Scan for the cell matching the given text and deliver its [X, Y] coordinate at center. 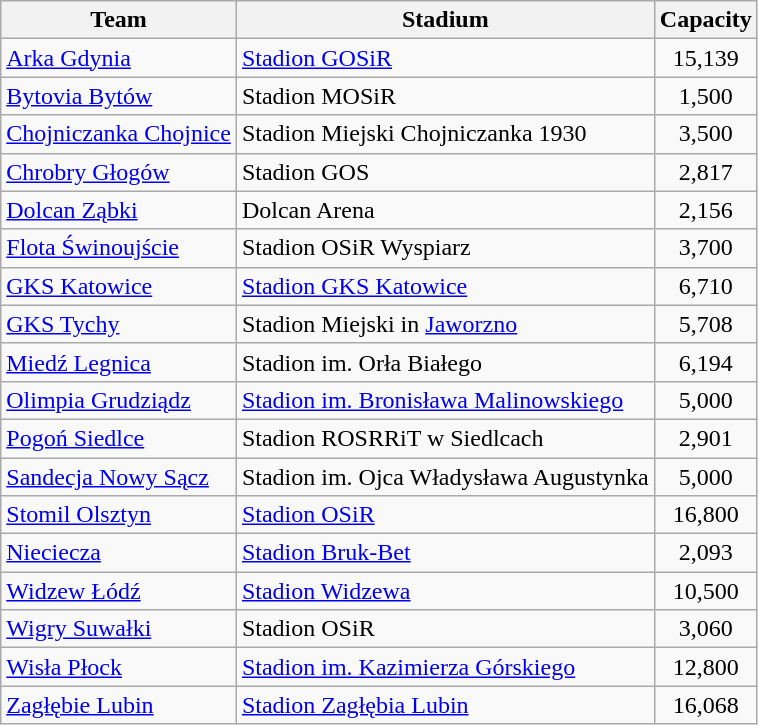
Sandecja Nowy Sącz [119, 477]
Dolcan Ząbki [119, 210]
3,060 [706, 629]
Widzew Łódź [119, 591]
Stadion GKS Katowice [445, 286]
GKS Tychy [119, 324]
Miedź Legnica [119, 362]
Wigry Suwałki [119, 629]
Stadion Zagłębia Lubin [445, 705]
16,800 [706, 515]
Stadion Miejski in Jaworzno [445, 324]
2,817 [706, 172]
Stadion OSiR Wyspiarz [445, 248]
Chrobry Głogów [119, 172]
2,093 [706, 553]
3,700 [706, 248]
Stadion GOS [445, 172]
Stadium [445, 20]
Olimpia Grudziądz [119, 400]
Nieciecza [119, 553]
Stadion Widzewa [445, 591]
Wisła Płock [119, 667]
15,139 [706, 58]
12,800 [706, 667]
Stadion im. Ojca Władysława Augustynka [445, 477]
Stomil Olsztyn [119, 515]
16,068 [706, 705]
Stadion im. Orła Białego [445, 362]
Stadion ROSRRiT w Siedlcach [445, 438]
Capacity [706, 20]
3,500 [706, 134]
Stadion im. Bronisława Malinowskiego [445, 400]
Arka Gdynia [119, 58]
Stadion GOSiR [445, 58]
6,710 [706, 286]
Zagłębie Lubin [119, 705]
Team [119, 20]
Stadion MOSiR [445, 96]
1,500 [706, 96]
Chojniczanka Chojnice [119, 134]
Pogoń Siedlce [119, 438]
GKS Katowice [119, 286]
2,901 [706, 438]
6,194 [706, 362]
2,156 [706, 210]
5,708 [706, 324]
Stadion Miejski Chojniczanka 1930 [445, 134]
Dolcan Arena [445, 210]
10,500 [706, 591]
Flota Świnoujście [119, 248]
Bytovia Bytów [119, 96]
Stadion im. Kazimierza Górskiego [445, 667]
Stadion Bruk-Bet [445, 553]
